Provide the [X, Y] coordinate of the cell's center where the given text is located.  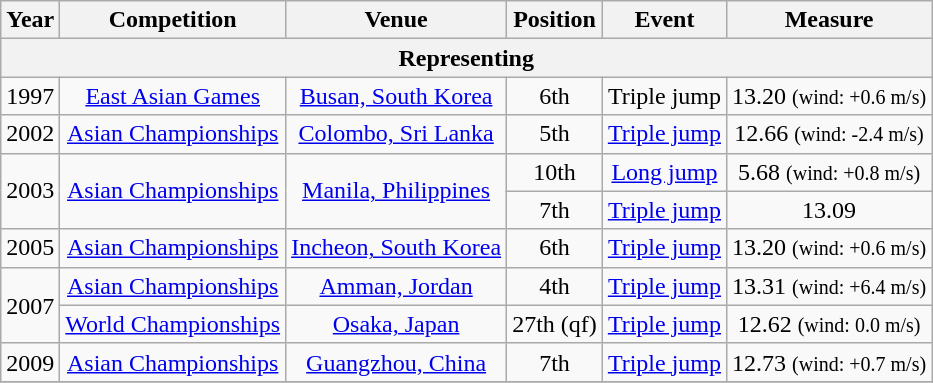
5.68 (wind: +0.8 m/s) [830, 172]
27th (qf) [555, 324]
Incheon, South Korea [396, 248]
Guangzhou, China [396, 362]
2007 [30, 305]
Manila, Philippines [396, 191]
Representing [466, 58]
2002 [30, 134]
Amman, Jordan [396, 286]
12.62 (wind: 0.0 m/s) [830, 324]
12.73 (wind: +0.7 m/s) [830, 362]
13.09 [830, 210]
1997 [30, 96]
2009 [30, 362]
12.66 (wind: -2.4 m/s) [830, 134]
13.31 (wind: +6.4 m/s) [830, 286]
East Asian Games [173, 96]
Busan, South Korea [396, 96]
2003 [30, 191]
2005 [30, 248]
Event [664, 20]
Colombo, Sri Lanka [396, 134]
5th [555, 134]
Osaka, Japan [396, 324]
Measure [830, 20]
Position [555, 20]
10th [555, 172]
4th [555, 286]
Year [30, 20]
Long jump [664, 172]
Competition [173, 20]
World Championships [173, 324]
Venue [396, 20]
